Identify which cell holds the provided text, then report its (X, Y) central coordinate. 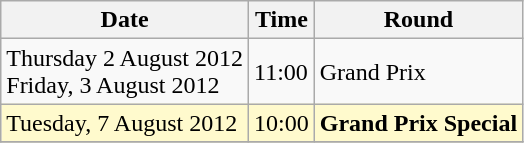
11:00 (281, 72)
Grand Prix Special (418, 123)
Thursday 2 August 2012Friday, 3 August 2012 (125, 72)
Grand Prix (418, 72)
Time (281, 20)
10:00 (281, 123)
Round (418, 20)
Tuesday, 7 August 2012 (125, 123)
Date (125, 20)
